Return (X, Y) of the center of cell containing provided text 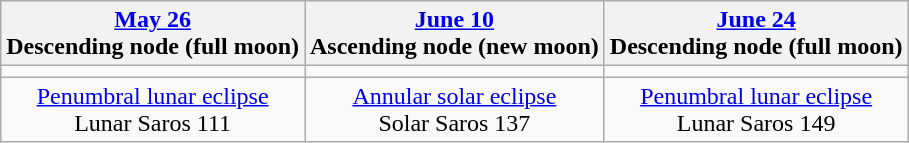
June 24Descending node (full moon) (756, 34)
Penumbral lunar eclipseLunar Saros 149 (756, 110)
May 26Descending node (full moon) (153, 34)
June 10Ascending node (new moon) (454, 34)
Annular solar eclipseSolar Saros 137 (454, 110)
Penumbral lunar eclipseLunar Saros 111 (153, 110)
